Search for the cell housing the specified text and yield its (x, y) center coordinate. 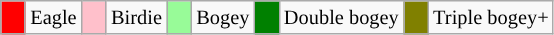
Eagle (53, 17)
Double bogey (342, 17)
Triple bogey+ (490, 17)
Birdie (136, 17)
Bogey (222, 17)
